Pinpoint the cell where the given text exists, returning its (X, Y) midpoint coordinate. 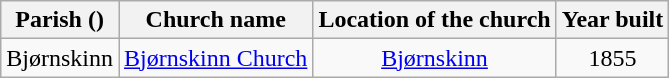
Year built (612, 20)
Location of the church (434, 20)
1855 (612, 58)
Bjørnskinn Church (215, 58)
Church name (215, 20)
Parish () (60, 20)
